Return the [x, y] coordinate for the center point of the cell that contains the specified text.  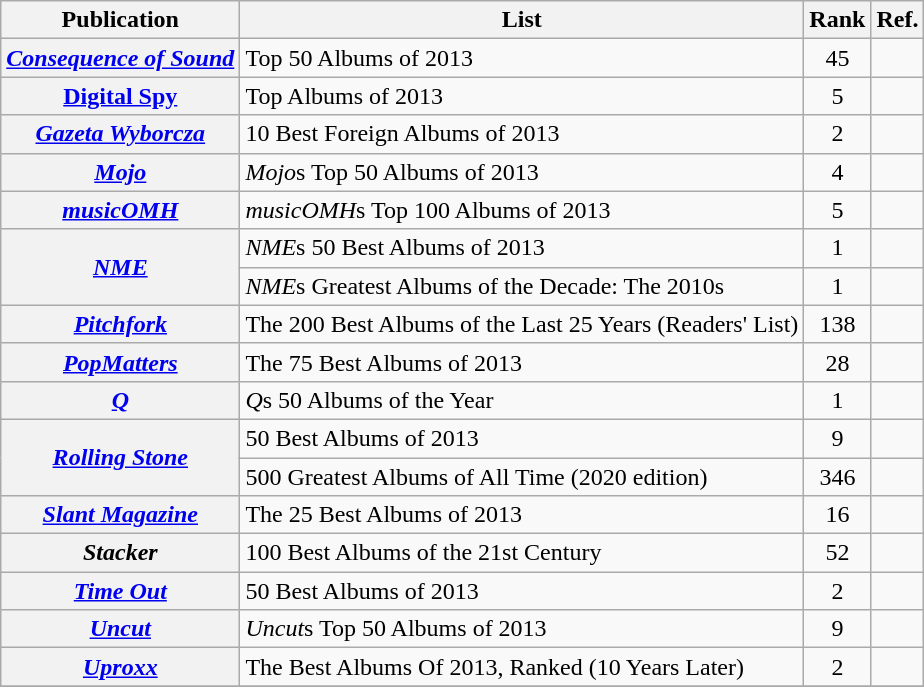
musicOMH [120, 210]
Qs 50 Albums of the Year [522, 400]
346 [838, 477]
The Best Albums Of 2013, Ranked (10 Years Later) [522, 667]
Slant Magazine [120, 515]
The 75 Best Albums of 2013 [522, 362]
Top 50 Albums of 2013 [522, 58]
28 [838, 362]
45 [838, 58]
Top Albums of 2013 [522, 96]
Rolling Stone [120, 457]
Stacker [120, 553]
NMEs Greatest Albums of the Decade: The 2010s [522, 286]
Uncuts Top 50 Albums of 2013 [522, 629]
16 [838, 515]
138 [838, 324]
musicOMHs Top 100 Albums of 2013 [522, 210]
Q [120, 400]
Gazeta Wyborcza [120, 134]
Mojo [120, 172]
Consequence of Sound [120, 58]
NME [120, 267]
4 [838, 172]
Uncut [120, 629]
PopMatters [120, 362]
The 25 Best Albums of 2013 [522, 515]
Publication [120, 20]
Ref. [898, 20]
52 [838, 553]
NMEs 50 Best Albums of 2013 [522, 248]
List [522, 20]
Uproxx [120, 667]
500 Greatest Albums of All Time (2020 edition) [522, 477]
The 200 Best Albums of the Last 25 Years (Readers' List) [522, 324]
100 Best Albums of the 21st Century [522, 553]
Mojos Top 50 Albums of 2013 [522, 172]
Pitchfork [120, 324]
Rank [838, 20]
Digital Spy [120, 96]
Time Out [120, 591]
10 Best Foreign Albums of 2013 [522, 134]
